Pinpoint the cell where the given text exists, returning its [x, y] midpoint coordinate. 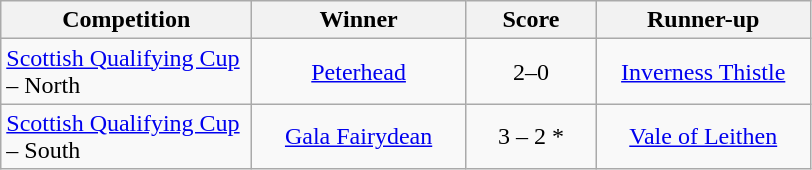
Inverness Thistle [703, 72]
Runner-up [703, 20]
Gala Fairydean [359, 136]
Competition [126, 20]
Score [530, 20]
Peterhead [359, 72]
Scottish Qualifying Cup – South [126, 136]
3 – 2 * [530, 136]
2–0 [530, 72]
Winner [359, 20]
Vale of Leithen [703, 136]
Scottish Qualifying Cup – North [126, 72]
